Output the [x, y] coordinate of the center of the cell containing the given text.  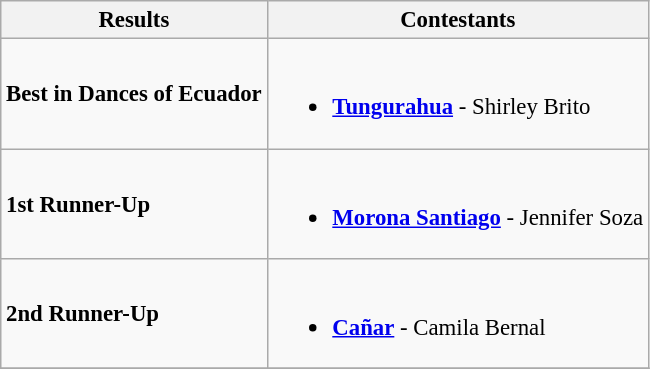
Results [134, 20]
Tungurahua - Shirley Brito [458, 94]
Cañar - Camila Bernal [458, 314]
1st Runner-Up [134, 204]
Contestants [458, 20]
Best in Dances of Ecuador [134, 94]
Morona Santiago - Jennifer Soza [458, 204]
2nd Runner-Up [134, 314]
